From the cell containing the given text, extract its center point as [x, y] coordinate. 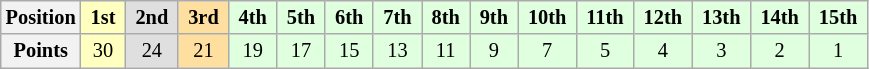
Position [41, 17]
13th [721, 17]
4th [253, 17]
1 [838, 51]
9th [494, 17]
5 [604, 51]
13 [397, 51]
7th [397, 17]
2nd [152, 17]
11 [446, 51]
9 [494, 51]
15 [349, 51]
17 [301, 51]
15th [838, 17]
Points [41, 51]
24 [152, 51]
2 [779, 51]
5th [301, 17]
7 [547, 51]
3 [721, 51]
6th [349, 17]
3rd [203, 17]
8th [446, 17]
1st [104, 17]
30 [104, 51]
14th [779, 17]
19 [253, 51]
12th [663, 17]
21 [203, 51]
10th [547, 17]
4 [663, 51]
11th [604, 17]
